Locate the cell with the specified text and output its [X, Y] center coordinate. 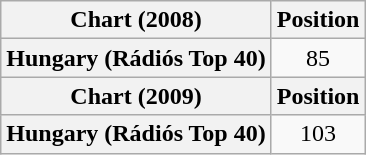
85 [318, 58]
103 [318, 134]
Chart (2008) [136, 20]
Chart (2009) [136, 96]
